For the text-containing cell, return its midpoint in [x, y] coordinate format. 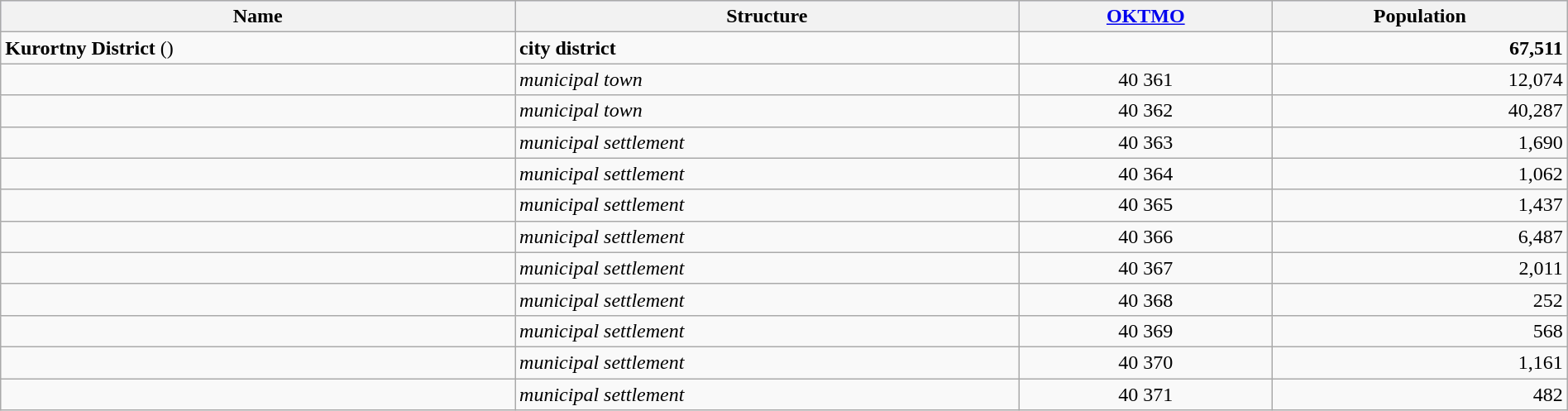
Structure [767, 17]
252 [1419, 299]
12,074 [1419, 79]
40 368 [1145, 299]
40 363 [1145, 142]
67,511 [1419, 48]
Kurortny District () [258, 48]
40 371 [1145, 394]
OKTMO [1145, 17]
city district [767, 48]
40 370 [1145, 362]
Name [258, 17]
2,011 [1419, 268]
40 361 [1145, 79]
6,487 [1419, 237]
40 364 [1145, 174]
40 365 [1145, 205]
1,062 [1419, 174]
40 366 [1145, 237]
Population [1419, 17]
482 [1419, 394]
1,690 [1419, 142]
40 367 [1145, 268]
40 369 [1145, 331]
1,437 [1419, 205]
568 [1419, 331]
1,161 [1419, 362]
40,287 [1419, 111]
40 362 [1145, 111]
